Find where the given text appears and provide that cell's center as [X, Y] coordinate. 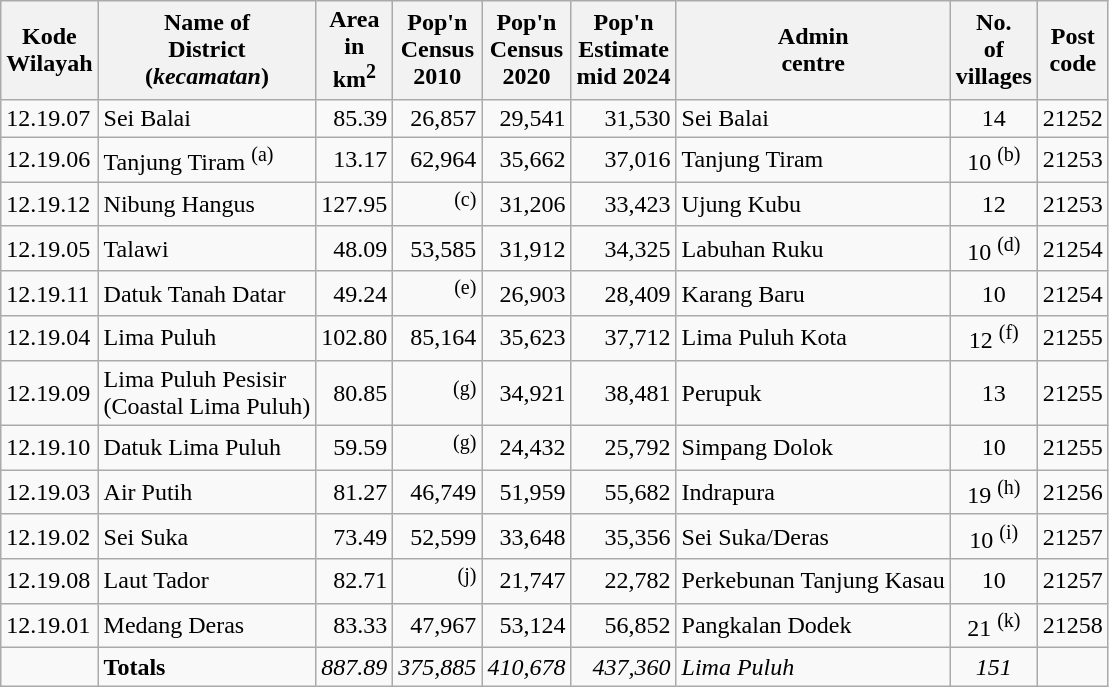
12.19.10 [50, 448]
53,585 [438, 248]
Tanjung Tiram [813, 160]
51,959 [526, 492]
12.19.01 [50, 626]
35,623 [526, 338]
14 [994, 118]
Lima Puluh Kota [813, 338]
Tanjung Tiram (a) [207, 160]
37,016 [624, 160]
49.24 [354, 294]
85.39 [354, 118]
81.27 [354, 492]
21258 [1072, 626]
Datuk Lima Puluh [207, 448]
24,432 [526, 448]
(j) [438, 582]
13.17 [354, 160]
21 (k) [994, 626]
10 (d) [994, 248]
Medang Deras [207, 626]
Kode Wilayah [50, 50]
52,599 [438, 536]
31,530 [624, 118]
35,662 [526, 160]
375,885 [438, 667]
12.19.06 [50, 160]
37,712 [624, 338]
55,682 [624, 492]
35,356 [624, 536]
12.19.12 [50, 204]
12.19.04 [50, 338]
47,967 [438, 626]
21,747 [526, 582]
Labuhan Ruku [813, 248]
26,903 [526, 294]
Pop'nCensus2020 [526, 50]
437,360 [624, 667]
38,481 [624, 392]
10 (i) [994, 536]
12.19.11 [50, 294]
21252 [1072, 118]
No. ofvillages [994, 50]
12.19.02 [50, 536]
22,782 [624, 582]
Totals [207, 667]
Nibung Hangus [207, 204]
53,124 [526, 626]
887.89 [354, 667]
Areain km2 [354, 50]
Perupuk [813, 392]
Sei Suka/Deras [813, 536]
Postcode [1072, 50]
127.95 [354, 204]
12.19.03 [50, 492]
62,964 [438, 160]
Pangkalan Dodek [813, 626]
Datuk Tanah Datar [207, 294]
(c) [438, 204]
Talawi [207, 248]
48.09 [354, 248]
Indrapura [813, 492]
34,325 [624, 248]
46,749 [438, 492]
26,857 [438, 118]
Karang Baru [813, 294]
21256 [1072, 492]
29,541 [526, 118]
85,164 [438, 338]
12.19.08 [50, 582]
Sei Suka [207, 536]
12 (f) [994, 338]
33,648 [526, 536]
Admin centre [813, 50]
12.19.05 [50, 248]
Ujung Kubu [813, 204]
28,409 [624, 294]
25,792 [624, 448]
Air Putih [207, 492]
(e) [438, 294]
59.59 [354, 448]
34,921 [526, 392]
73.49 [354, 536]
82.71 [354, 582]
19 (h) [994, 492]
83.33 [354, 626]
12.19.07 [50, 118]
Simpang Dolok [813, 448]
56,852 [624, 626]
151 [994, 667]
12 [994, 204]
102.80 [354, 338]
Perkebunan Tanjung Kasau [813, 582]
33,423 [624, 204]
31,912 [526, 248]
80.85 [354, 392]
31,206 [526, 204]
Name ofDistrict(kecamatan) [207, 50]
13 [994, 392]
410,678 [526, 667]
Pop'nEstimatemid 2024 [624, 50]
10 (b) [994, 160]
Pop'nCensus2010 [438, 50]
12.19.09 [50, 392]
Lima Puluh Pesisir (Coastal Lima Puluh) [207, 392]
Laut Tador [207, 582]
